Locate the cell with the specified text and output its (x, y) center coordinate. 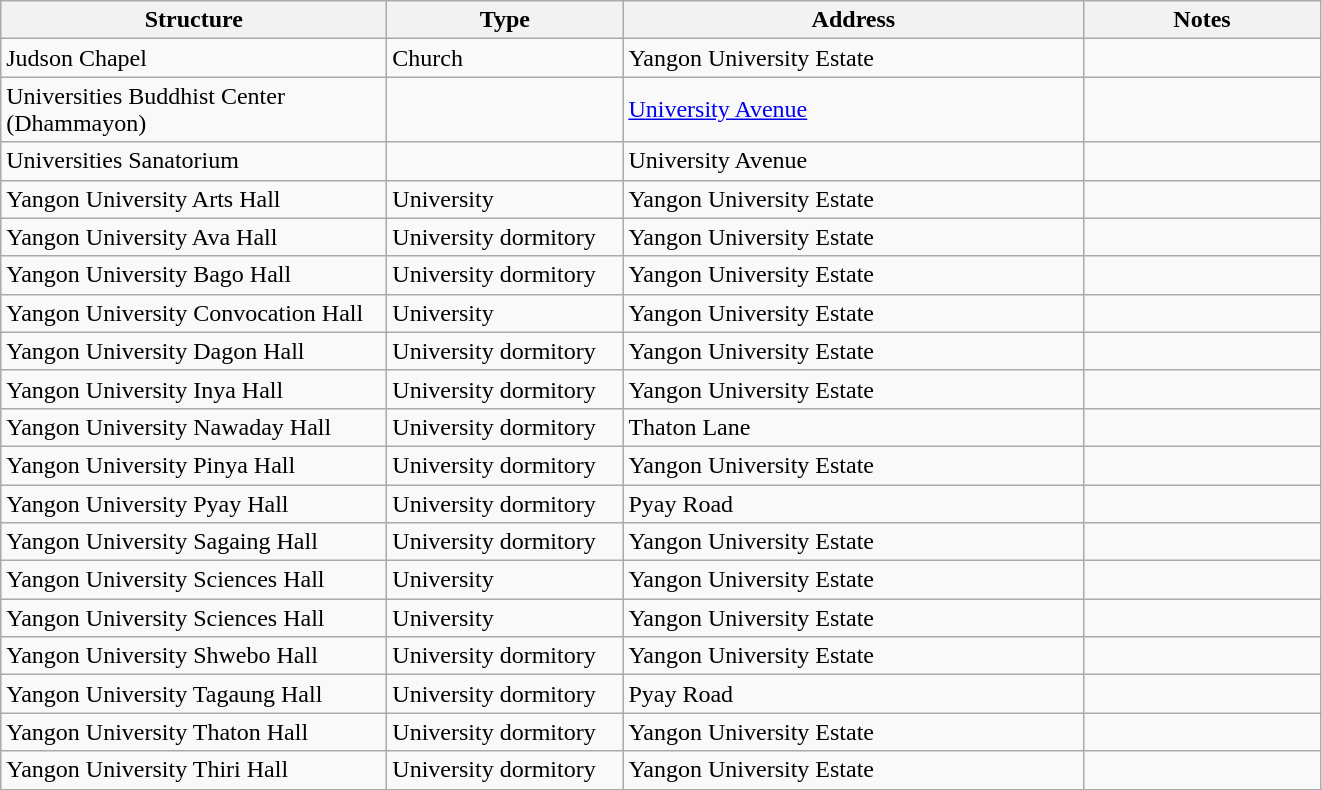
Yangon University Sagaing Hall (194, 542)
Yangon University Convocation Hall (194, 313)
Universities Buddhist Center (Dhammayon) (194, 110)
Yangon University Arts Hall (194, 199)
Yangon University Shwebo Hall (194, 656)
Church (505, 58)
Yangon University Nawaday Hall (194, 427)
Yangon University Dagon Hall (194, 351)
Yangon University Tagaung Hall (194, 694)
Yangon University Bago Hall (194, 275)
Yangon University Thaton Hall (194, 732)
Yangon University Thiri Hall (194, 770)
Type (505, 20)
Notes (1202, 20)
Structure (194, 20)
Thaton Lane (854, 427)
Yangon University Ava Hall (194, 237)
Address (854, 20)
Yangon University Pinya Hall (194, 465)
Yangon University Pyay Hall (194, 503)
Universities Sanatorium (194, 161)
Judson Chapel (194, 58)
Yangon University Inya Hall (194, 389)
